Detect which cell encompasses the target text, then output its [x, y] center coordinate. 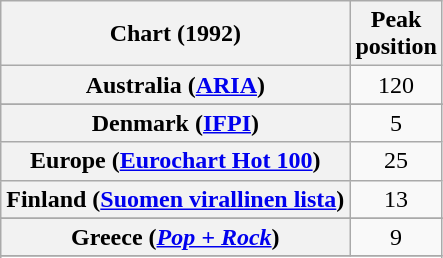
25 [396, 161]
Australia (ARIA) [176, 85]
Finland (Suomen virallinen lista) [176, 199]
Chart (1992) [176, 34]
5 [396, 123]
Greece (Pop + Rock) [176, 237]
Europe (Eurochart Hot 100) [176, 161]
9 [396, 237]
13 [396, 199]
120 [396, 85]
Peakposition [396, 34]
Denmark (IFPI) [176, 123]
